Return the (X, Y) coordinate for the center point of the cell that contains the specified text.  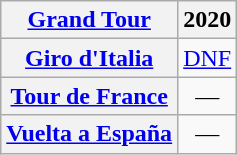
DNF (208, 58)
2020 (208, 20)
Grand Tour (90, 20)
Tour de France (90, 96)
Vuelta a España (90, 134)
Giro d'Italia (90, 58)
